Return the [X, Y] coordinate for the center point of the cell that contains the specified text.  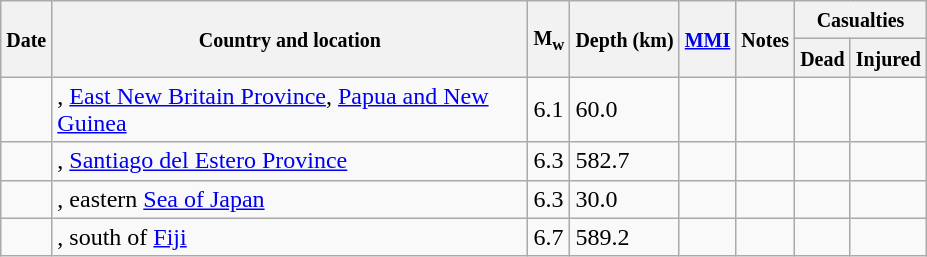
Injured [888, 58]
60.0 [624, 110]
Casualties [861, 20]
30.0 [624, 199]
, south of Fiji [290, 237]
Country and location [290, 39]
, East New Britain Province, Papua and New Guinea [290, 110]
Date [26, 39]
Dead [823, 58]
589.2 [624, 237]
6.7 [549, 237]
Notes [766, 39]
, eastern Sea of Japan [290, 199]
MMI [708, 39]
582.7 [624, 161]
6.1 [549, 110]
Depth (km) [624, 39]
Mw [549, 39]
, Santiago del Estero Province [290, 161]
